For the text-containing cell, return its midpoint in (X, Y) coordinate format. 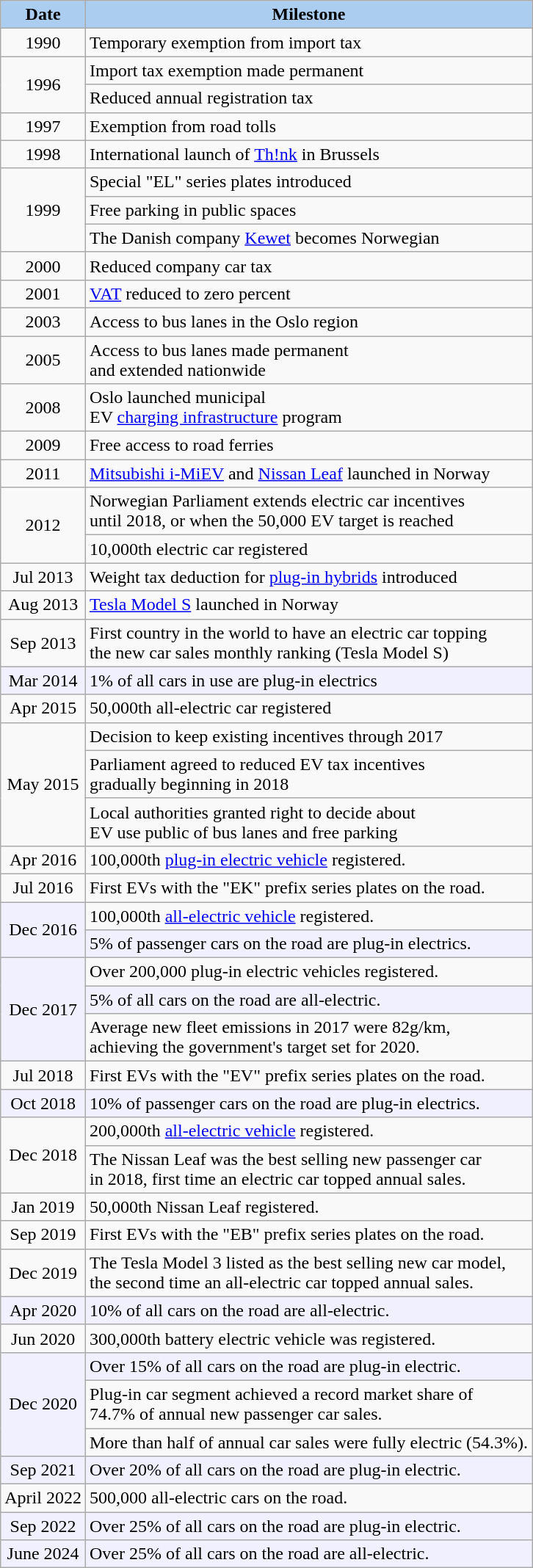
Mitsubishi i-MiEV and Nissan Leaf launched in Norway (308, 473)
Over 25% of all cars on the road are plug-in electric. (308, 1526)
Reduced annual registration tax (308, 98)
Apr 2015 (43, 708)
April 2022 (43, 1498)
2000 (43, 266)
Temporary exemption from import tax (308, 43)
50,000th all-electric car registered (308, 708)
1998 (43, 154)
1996 (43, 84)
Special "EL" series plates introduced (308, 182)
1% of all cars in use are plug-in electrics (308, 680)
First EVs with the "EB" prefix series plates on the road. (308, 1235)
Tesla Model S launched in Norway (308, 605)
2012 (43, 526)
Date (43, 15)
Import tax exemption made permanent (308, 70)
June 2024 (43, 1554)
Dec 2018 (43, 1155)
200,000th all-electric vehicle registered. (308, 1131)
Oslo launched municipal EV charging infrastructure program (308, 408)
Jul 2016 (43, 888)
International launch of Th!nk in Brussels (308, 154)
5% of passenger cars on the road are plug-in electrics. (308, 944)
2011 (43, 473)
Sep 2013 (43, 643)
May 2015 (43, 784)
Sep 2022 (43, 1526)
Jul 2018 (43, 1075)
1997 (43, 126)
Access to bus lanes made permanentand extended nationwide (308, 360)
2005 (43, 360)
Dec 2016 (43, 929)
Weight tax deduction for plug-in hybrids introduced (308, 577)
Over 200,000 plug-in electric vehicles registered. (308, 972)
Parliament agreed to reduced EV tax incentives gradually beginning in 2018 (308, 774)
First EVs with the "EV" prefix series plates on the road. (308, 1075)
The Nissan Leaf was the best selling new passenger car in 2018, first time an electric car topped annual sales. (308, 1169)
Mar 2014 (43, 680)
Jan 2019 (43, 1207)
300,000th battery electric vehicle was registered. (308, 1338)
First country in the world to have an electric car topping the new car sales monthly ranking (Tesla Model S) (308, 643)
Exemption from road tolls (308, 126)
Sep 2021 (43, 1470)
Over 15% of all cars on the road are plug-in electric. (308, 1366)
2009 (43, 446)
More than half of annual car sales were fully electric (54.3%). (308, 1442)
Sep 2019 (43, 1235)
10% of passenger cars on the road are plug-in electrics. (308, 1103)
Free access to road ferries (308, 446)
2008 (43, 408)
Norwegian Parliament extends electric car incentives until 2018, or when the 50,000 EV target is reached (308, 511)
Average new fleet emissions in 2017 were 82g/km, achieving the government's target set for 2020. (308, 1038)
100,000th plug-in electric vehicle registered. (308, 860)
Dec 2020 (43, 1404)
Jul 2013 (43, 577)
Aug 2013 (43, 605)
500,000 all-electric cars on the road. (308, 1498)
Apr 2016 (43, 860)
Apr 2020 (43, 1310)
50,000th Nissan Leaf registered. (308, 1207)
10% of all cars on the road are all-electric. (308, 1310)
Dec 2017 (43, 1010)
1999 (43, 210)
Free parking in public spaces (308, 210)
Over 20% of all cars on the road are plug-in electric. (308, 1470)
1990 (43, 43)
Over 25% of all cars on the road are all-electric. (308, 1554)
2001 (43, 294)
Decision to keep existing incentives through 2017 (308, 736)
5% of all cars on the road are all-electric. (308, 1000)
Dec 2019 (43, 1273)
Plug-in car segment achieved a record market share of 74.7% of annual new passenger car sales. (308, 1404)
The Tesla Model 3 listed as the best selling new car model,the second time an all-electric car topped annual sales. (308, 1273)
Access to bus lanes in the Oslo region (308, 322)
Local authorities granted right to decide about EV use public of bus lanes and free parking (308, 822)
The Danish company Kewet becomes Norwegian (308, 238)
Milestone (308, 15)
Reduced company car tax (308, 266)
100,000th all-electric vehicle registered. (308, 915)
VAT reduced to zero percent (308, 294)
Oct 2018 (43, 1103)
10,000th electric car registered (308, 549)
Jun 2020 (43, 1338)
First EVs with the "EK" prefix series plates on the road. (308, 888)
2003 (43, 322)
